Identify which cell holds the provided text, then report its [x, y] central coordinate. 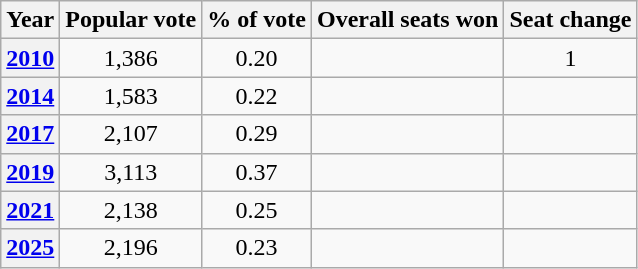
Popular vote [131, 20]
% of vote [257, 20]
1,386 [131, 58]
2021 [30, 210]
0.20 [257, 58]
0.29 [257, 134]
0.25 [257, 210]
Year [30, 20]
Seat change [570, 20]
2019 [30, 172]
1 [570, 58]
0.22 [257, 96]
2014 [30, 96]
2010 [30, 58]
2,107 [131, 134]
3,113 [131, 172]
2,138 [131, 210]
2025 [30, 248]
0.23 [257, 248]
2,196 [131, 248]
1,583 [131, 96]
Overall seats won [407, 20]
0.37 [257, 172]
2017 [30, 134]
